Detect which cell encompasses the target text, then output its (x, y) center coordinate. 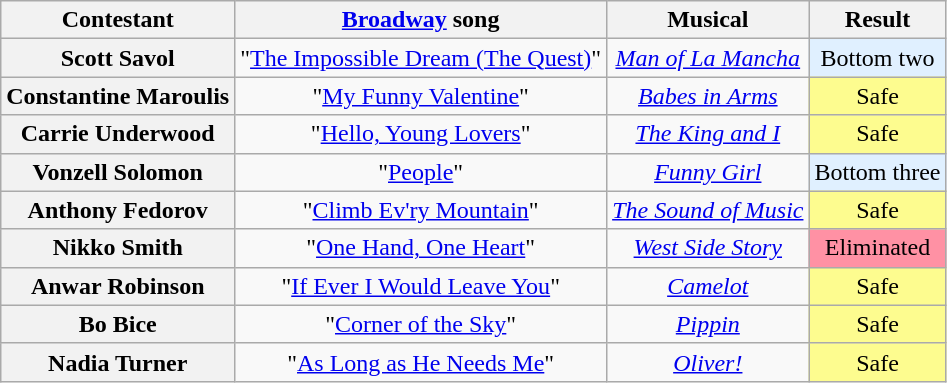
Broadway song (421, 20)
Musical (708, 20)
The Sound of Music (708, 210)
Bo Bice (118, 324)
Carrie Underwood (118, 134)
Man of La Mancha (708, 58)
Eliminated (878, 248)
Constantine Maroulis (118, 96)
"The Impossible Dream (The Quest)" (421, 58)
"If Ever I Would Leave You" (421, 286)
Nikko Smith (118, 248)
"One Hand, One Heart" (421, 248)
"My Funny Valentine" (421, 96)
Bottom two (878, 58)
Anwar Robinson (118, 286)
Babes in Arms (708, 96)
Oliver! (708, 362)
The King and I (708, 134)
Contestant (118, 20)
"Climb Ev'ry Mountain" (421, 210)
Pippin (708, 324)
Camelot (708, 286)
Nadia Turner (118, 362)
Vonzell Solomon (118, 172)
Result (878, 20)
Anthony Fedorov (118, 210)
"Corner of the Sky" (421, 324)
Bottom three (878, 172)
"People" (421, 172)
Scott Savol (118, 58)
Funny Girl (708, 172)
West Side Story (708, 248)
"As Long as He Needs Me" (421, 362)
"Hello, Young Lovers" (421, 134)
